Output the [x, y] coordinate of the center of the cell containing the given text.  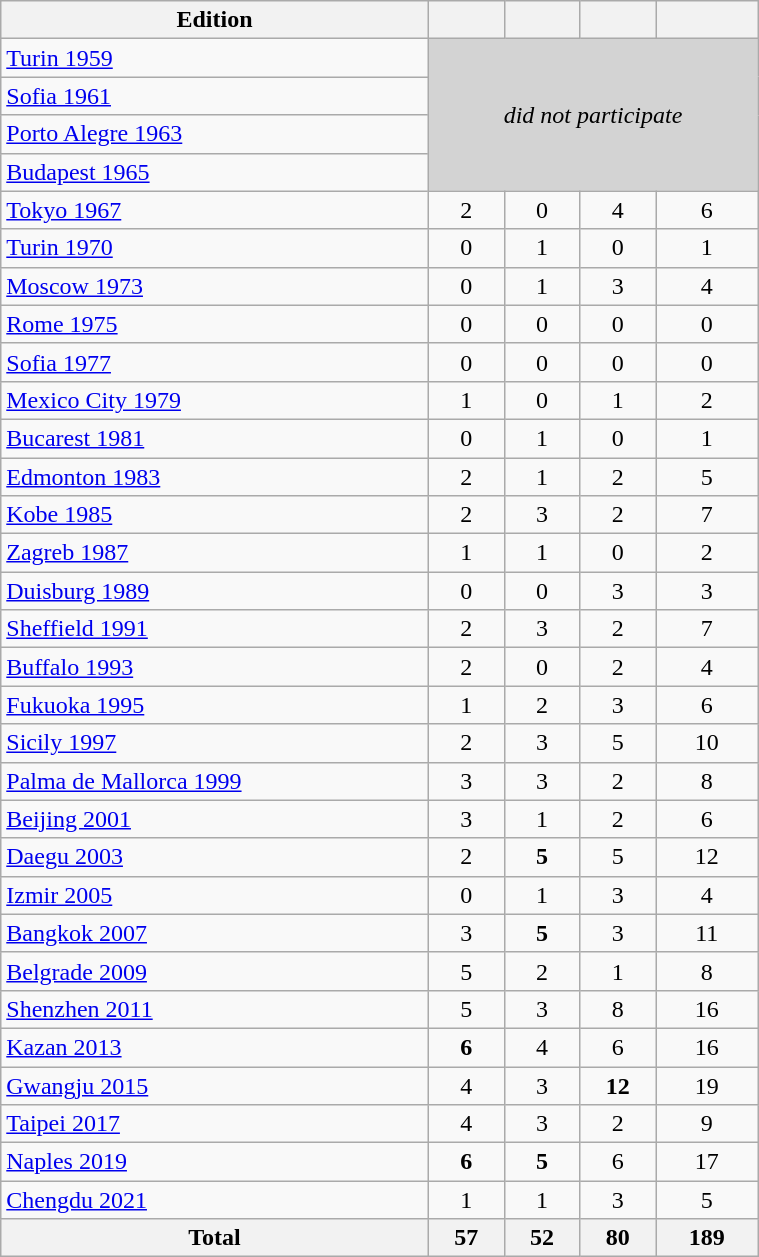
Daegu 2003 [215, 857]
Belgrade 2009 [215, 971]
11 [707, 933]
Buffalo 1993 [215, 667]
57 [466, 1238]
Sheffield 1991 [215, 629]
Zagreb 1987 [215, 553]
9 [707, 1124]
Palma de Mallorca 1999 [215, 781]
Sicily 1997 [215, 743]
Chengdu 2021 [215, 1200]
Sofia 1977 [215, 362]
Moscow 1973 [215, 286]
Kobe 1985 [215, 515]
Edmonton 1983 [215, 477]
did not participate [592, 115]
189 [707, 1238]
Porto Alegre 1963 [215, 134]
10 [707, 743]
Total [215, 1238]
Tokyo 1967 [215, 210]
Edition [215, 20]
Duisburg 1989 [215, 591]
52 [542, 1238]
Rome 1975 [215, 324]
Beijing 2001 [215, 819]
Shenzhen 2011 [215, 1009]
19 [707, 1085]
Kazan 2013 [215, 1047]
Izmir 2005 [215, 895]
Bangkok 2007 [215, 933]
Naples 2019 [215, 1162]
Sofia 1961 [215, 96]
Fukuoka 1995 [215, 705]
17 [707, 1162]
Turin 1959 [215, 58]
Turin 1970 [215, 248]
Taipei 2017 [215, 1124]
Budapest 1965 [215, 172]
Mexico City 1979 [215, 400]
Gwangju 2015 [215, 1085]
Bucarest 1981 [215, 438]
80 [618, 1238]
